Identify which cell holds the provided text, then report its [X, Y] central coordinate. 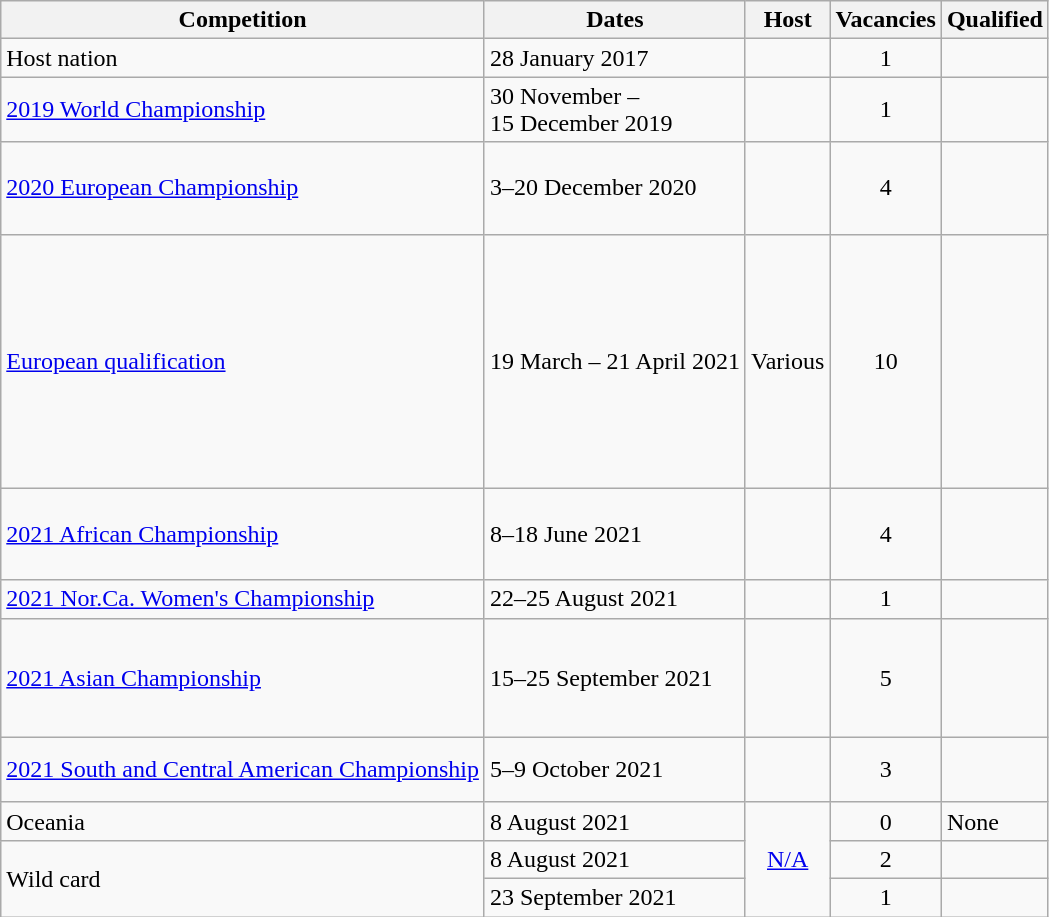
8–18 June 2021 [614, 534]
10 [886, 361]
Host [787, 20]
2021 Nor.Ca. Women's Championship [243, 599]
Various [787, 361]
Oceania [243, 821]
15–25 September 2021 [614, 678]
European qualification [243, 361]
3 [886, 770]
2021 South and Central American Championship [243, 770]
23 September 2021 [614, 897]
2 [886, 859]
0 [886, 821]
5 [886, 678]
28 January 2017 [614, 58]
Vacancies [886, 20]
N/A [787, 859]
19 March – 21 April 2021 [614, 361]
Wild card [243, 878]
Qualified [994, 20]
Competition [243, 20]
3–20 December 2020 [614, 188]
2021 Asian Championship [243, 678]
30 November –15 December 2019 [614, 110]
5–9 October 2021 [614, 770]
2021 African Championship [243, 534]
Host nation [243, 58]
2019 World Championship [243, 110]
2020 European Championship [243, 188]
Dates [614, 20]
22–25 August 2021 [614, 599]
None [994, 821]
